Identify which cell holds the provided text, then report its (X, Y) central coordinate. 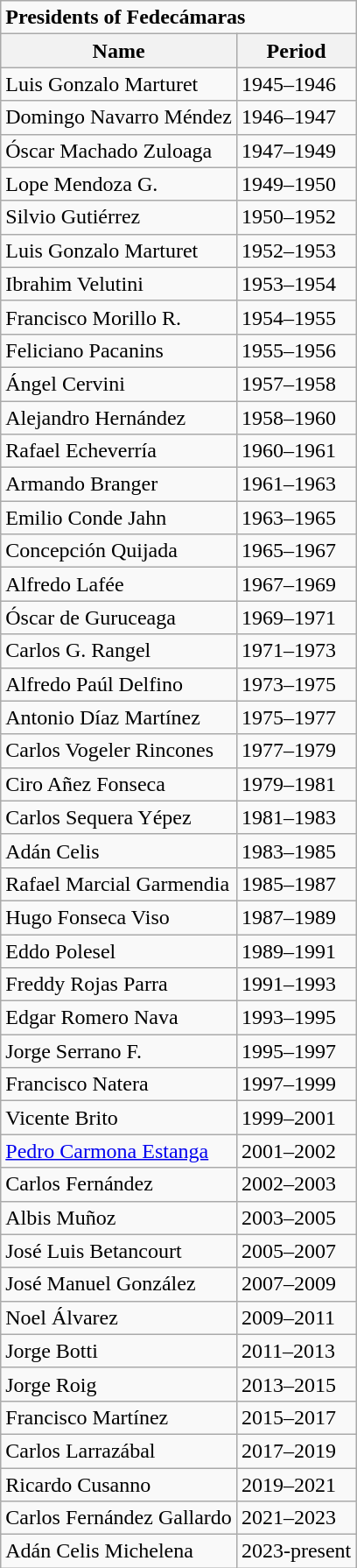
Domingo Navarro Méndez (119, 117)
Presidents of Fedecámaras (178, 18)
1953–1954 (296, 284)
2021–2023 (296, 1518)
2003–2005 (296, 1218)
1945–1946 (296, 84)
Lope Mendoza G. (119, 184)
1977–1979 (296, 751)
Carlos Fernández Gallardo (119, 1518)
1963–1965 (296, 518)
Alejandro Hernández (119, 418)
1947–1949 (296, 151)
Ciro Añez Fonseca (119, 784)
Jorge Serrano F. (119, 1051)
2017–2019 (296, 1451)
Alfredo Lafée (119, 584)
1969–1971 (296, 618)
Rafael Marcial Garmendia (119, 884)
1955–1956 (296, 350)
Jorge Botti (119, 1351)
1985–1987 (296, 884)
José Manuel González (119, 1284)
Silvio Gutiérrez (119, 217)
Ángel Cervini (119, 384)
1981–1983 (296, 817)
Adán Celis Michelena (119, 1551)
Armando Branger (119, 484)
2009–2011 (296, 1317)
Óscar de Guruceaga (119, 618)
Eddo Polesel (119, 950)
1979–1981 (296, 784)
1989–1991 (296, 950)
Óscar Machado Zuloaga (119, 151)
1975–1977 (296, 717)
1965–1967 (296, 551)
Albis Muñoz (119, 1218)
Freddy Rojas Parra (119, 985)
2007–2009 (296, 1284)
1991–1993 (296, 985)
Jorge Roig (119, 1384)
Ricardo Cusanno (119, 1485)
1987–1989 (296, 917)
Pedro Carmona Estanga (119, 1151)
1958–1960 (296, 418)
Francisco Morillo R. (119, 317)
2023-present (296, 1551)
2005–2007 (296, 1251)
1983–1985 (296, 851)
José Luis Betancourt (119, 1251)
2011–2013 (296, 1351)
2002–2003 (296, 1184)
1995–1997 (296, 1051)
Antonio Díaz Martínez (119, 717)
Carlos Sequera Yépez (119, 817)
2019–2021 (296, 1485)
Francisco Martínez (119, 1417)
Concepción Quijada (119, 551)
1954–1955 (296, 317)
2001–2002 (296, 1151)
Adán Celis (119, 851)
1957–1958 (296, 384)
Edgar Romero Nava (119, 1018)
1950–1952 (296, 217)
Emilio Conde Jahn (119, 518)
Alfredo Paúl Delfino (119, 684)
Ibrahim Velutini (119, 284)
Carlos Larrazábal (119, 1451)
Feliciano Pacanins (119, 350)
2013–2015 (296, 1384)
1999–2001 (296, 1118)
1952–1953 (296, 251)
Hugo Fonseca Viso (119, 917)
1960–1961 (296, 451)
1997–1999 (296, 1084)
Period (296, 51)
Vicente Brito (119, 1118)
Carlos Vogeler Rincones (119, 751)
Name (119, 51)
Francisco Natera (119, 1084)
Carlos G. Rangel (119, 651)
1973–1975 (296, 684)
1967–1969 (296, 584)
1993–1995 (296, 1018)
1946–1947 (296, 117)
2015–2017 (296, 1417)
Noel Álvarez (119, 1317)
Rafael Echeverría (119, 451)
1971–1973 (296, 651)
1961–1963 (296, 484)
Carlos Fernández (119, 1184)
1949–1950 (296, 184)
